Search for the cell housing the specified text and yield its [x, y] center coordinate. 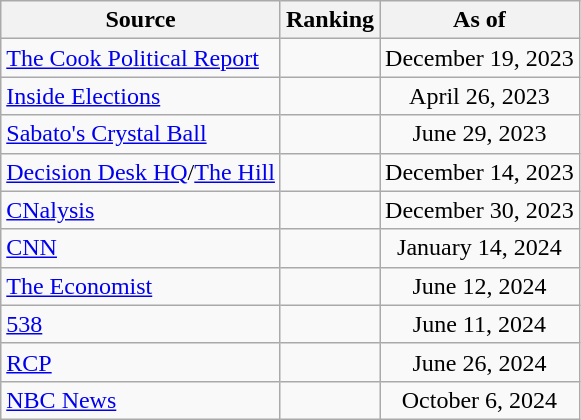
538 [141, 324]
June 12, 2024 [480, 286]
Inside Elections [141, 96]
CNN [141, 248]
December 19, 2023 [480, 58]
Decision Desk HQ/The Hill [141, 172]
June 29, 2023 [480, 134]
January 14, 2024 [480, 248]
October 6, 2024 [480, 400]
December 14, 2023 [480, 172]
As of [480, 20]
Ranking [330, 20]
NBC News [141, 400]
Sabato's Crystal Ball [141, 134]
April 26, 2023 [480, 96]
Source [141, 20]
June 11, 2024 [480, 324]
CNalysis [141, 210]
June 26, 2024 [480, 362]
The Cook Political Report [141, 58]
The Economist [141, 286]
RCP [141, 362]
December 30, 2023 [480, 210]
